Search for the cell housing the specified text and yield its (X, Y) center coordinate. 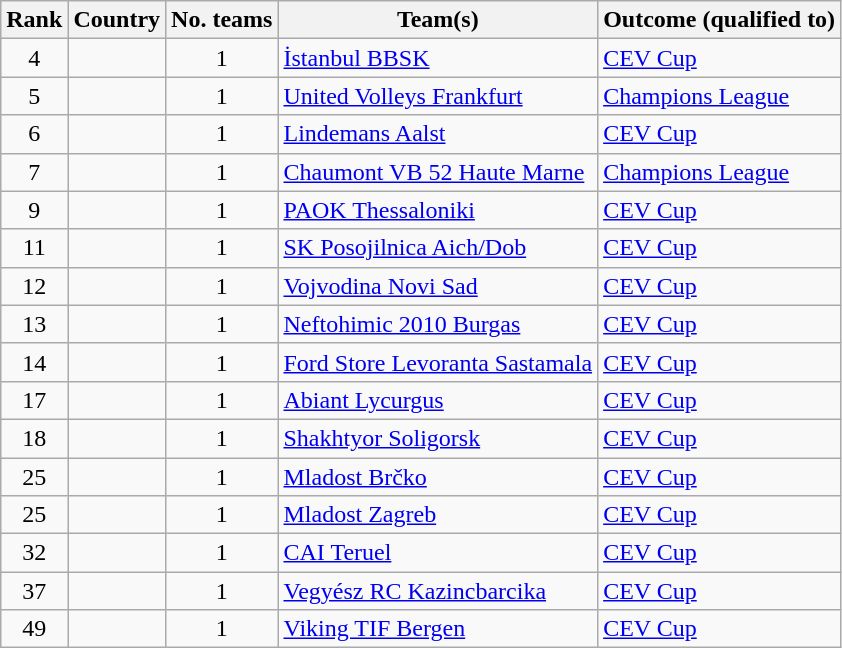
United Volleys Frankfurt (438, 96)
Chaumont VB 52 Haute Marne (438, 172)
9 (34, 210)
6 (34, 134)
5 (34, 96)
İstanbul BBSK (438, 58)
Shakhtyor Soligorsk (438, 438)
Neftohimic 2010 Burgas (438, 324)
Lindemans Aalst (438, 134)
Abiant Lycurgus (438, 400)
32 (34, 553)
Mladost Brčko (438, 477)
17 (34, 400)
14 (34, 362)
Outcome (qualified to) (720, 20)
Mladost Zagreb (438, 515)
PAOK Thessaloniki (438, 210)
Viking TIF Bergen (438, 629)
Team(s) (438, 20)
Rank (34, 20)
13 (34, 324)
Country (117, 20)
49 (34, 629)
37 (34, 591)
Vojvodina Novi Sad (438, 286)
11 (34, 248)
SK Posojilnica Aich/Dob (438, 248)
No. teams (222, 20)
Vegyész RC Kazincbarcika (438, 591)
7 (34, 172)
Ford Store Levoranta Sastamala (438, 362)
12 (34, 286)
CAI Teruel (438, 553)
4 (34, 58)
18 (34, 438)
